Scan for the cell matching the given text and deliver its (x, y) coordinate at center. 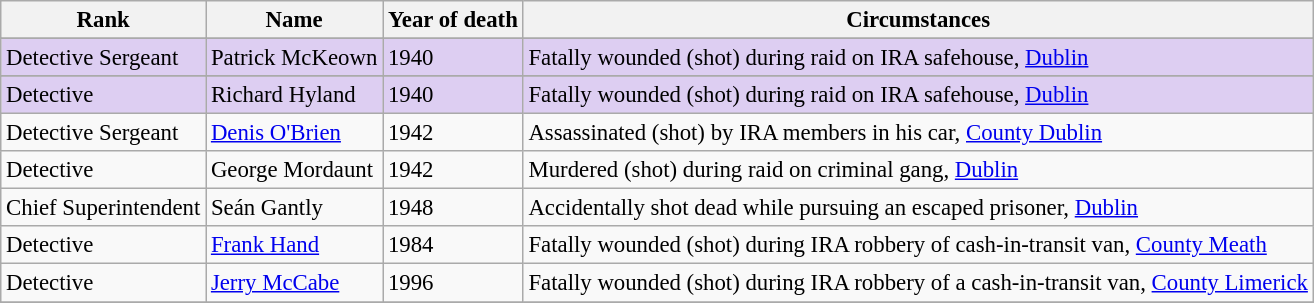
Year of death (454, 20)
1996 (454, 283)
Assassinated (shot) by IRA members in his car, County Dublin (918, 133)
George Mordaunt (294, 170)
Frank Hand (294, 245)
Murdered (shot) during raid on criminal gang, Dublin (918, 170)
Richard Hyland (294, 95)
Denis O'Brien (294, 133)
Patrick McKeown (294, 58)
1948 (454, 208)
Rank (104, 20)
Name (294, 20)
Jerry McCabe (294, 283)
Circumstances (918, 20)
Fatally wounded (shot) during IRA robbery of cash-in-transit van, County Meath (918, 245)
Fatally wounded (shot) during IRA robbery of a cash-in-transit van, County Limerick (918, 283)
Seán Gantly (294, 208)
Chief Superintendent (104, 208)
1984 (454, 245)
Accidentally shot dead while pursuing an escaped prisoner, Dublin (918, 208)
